Extract the (x, y) coordinate from the center of the cell holding the provided text.  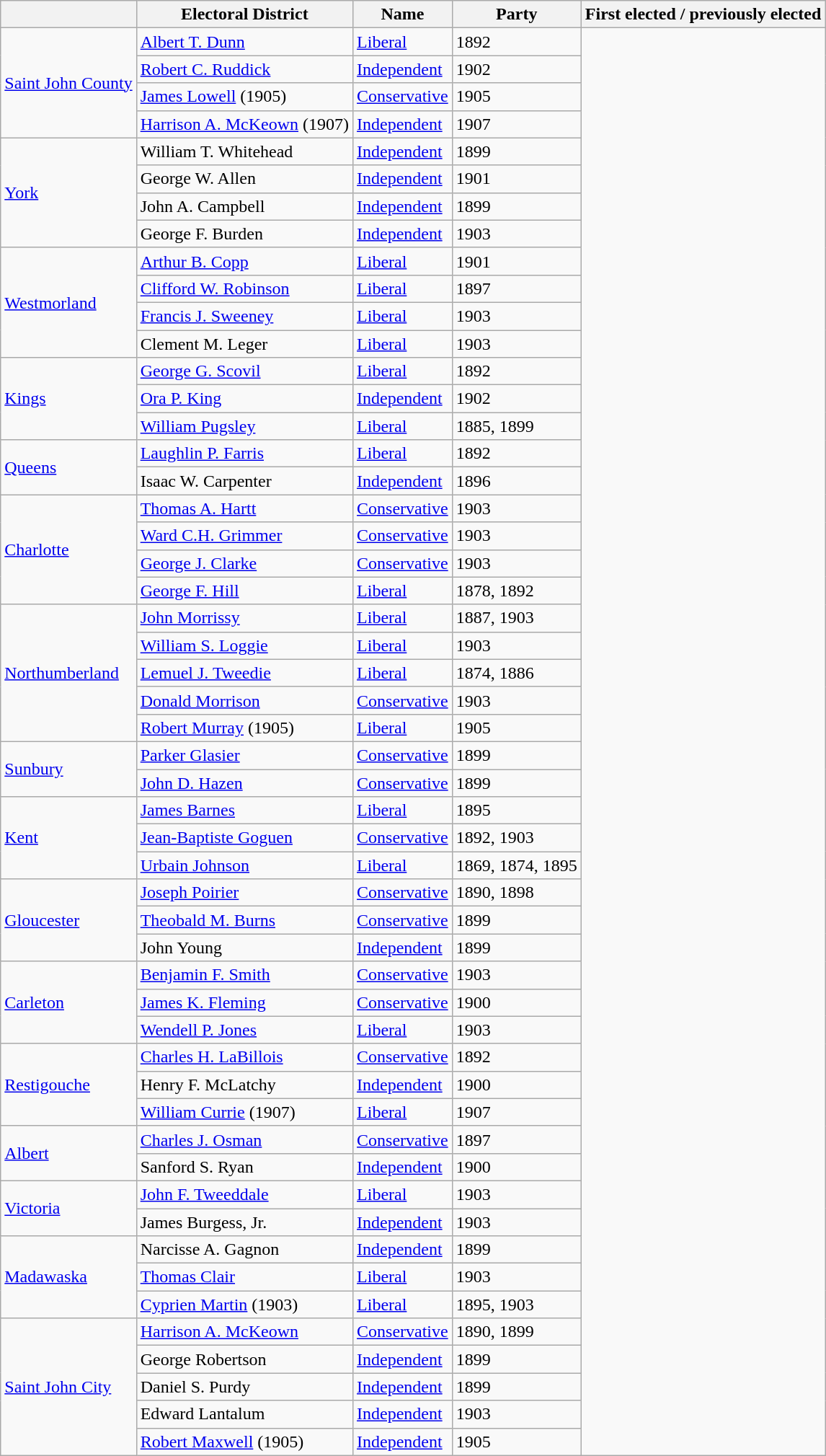
Albert (68, 1153)
Clement M. Leger (244, 344)
Harrison A. McKeown (244, 1332)
Robert Maxwell (1905) (244, 1442)
Edward Lantalum (244, 1414)
1885, 1899 (516, 426)
Saint John City (68, 1387)
1874, 1886 (516, 673)
William Currie (1907) (244, 1112)
Joseph Poirier (244, 893)
Parker Glasier (244, 755)
Saint John County (68, 83)
Party (516, 14)
Thomas A. Hartt (244, 508)
1892, 1903 (516, 838)
James K. Fleming (244, 1002)
Charles J. Osman (244, 1139)
Francis J. Sweeney (244, 316)
Theobald M. Burns (244, 920)
Clifford W. Robinson (244, 288)
1887, 1903 (516, 618)
Ward C.H. Grimmer (244, 536)
Urbain Johnson (244, 865)
Benjamin F. Smith (244, 975)
York (68, 193)
Sunbury (68, 769)
Sanford S. Ryan (244, 1167)
1895 (516, 811)
John Young (244, 948)
George Robertson (244, 1359)
William S. Loggie (244, 645)
Daniel S. Purdy (244, 1387)
George F. Hill (244, 591)
Robert C. Ruddick (244, 69)
Lemuel J. Tweedie (244, 673)
Arthur B. Copp (244, 261)
John Morrissy (244, 618)
John F. Tweeddale (244, 1194)
Charlotte (68, 550)
Henry F. McLatchy (244, 1085)
Kings (68, 399)
Restigouche (68, 1085)
Westmorland (68, 302)
Isaac W. Carpenter (244, 481)
George G. Scovil (244, 371)
James Barnes (244, 811)
Carleton (68, 1002)
James Burgess, Jr. (244, 1222)
1895, 1903 (516, 1305)
1896 (516, 481)
Thomas Clair (244, 1277)
First elected / previously elected (703, 14)
Electoral District (244, 14)
Cyprien Martin (1903) (244, 1305)
1890, 1898 (516, 893)
Jean-Baptiste Goguen (244, 838)
Robert Murray (1905) (244, 728)
1890, 1899 (516, 1332)
Madawaska (68, 1277)
George W. Allen (244, 179)
George F. Burden (244, 234)
George J. Clarke (244, 563)
Charles H. LaBillois (244, 1057)
William T. Whitehead (244, 151)
Albert T. Dunn (244, 42)
Harrison A. McKeown (1907) (244, 124)
Name (403, 14)
1869, 1874, 1895 (516, 865)
Narcisse A. Gagnon (244, 1250)
Northumberland (68, 673)
John A. Campbell (244, 206)
Kent (68, 838)
James Lowell (1905) (244, 97)
Wendell P. Jones (244, 1030)
John D. Hazen (244, 782)
Laughlin P. Farris (244, 454)
Donald Morrison (244, 700)
Ora P. King (244, 399)
1878, 1892 (516, 591)
Gloucester (68, 920)
William Pugsley (244, 426)
Victoria (68, 1208)
Queens (68, 467)
